Provide the [x, y] coordinate of the cell's center where the given text is located.  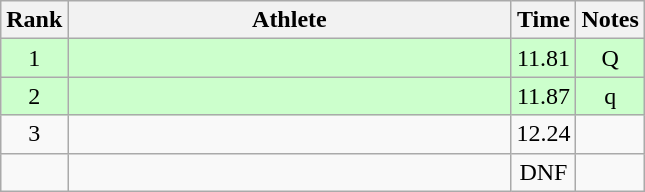
Q [610, 58]
q [610, 96]
Athlete [290, 20]
12.24 [544, 134]
2 [34, 96]
Rank [34, 20]
1 [34, 58]
Time [544, 20]
11.81 [544, 58]
3 [34, 134]
Notes [610, 20]
11.87 [544, 96]
DNF [544, 172]
